Return the (x, y) coordinate for the center point of the cell that contains the specified text.  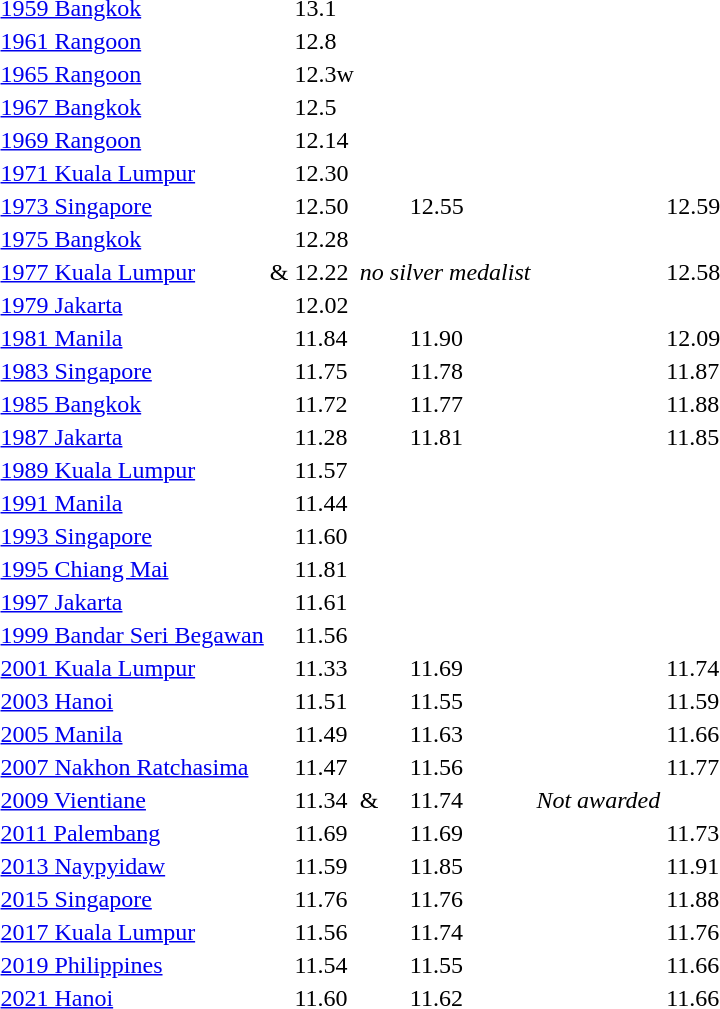
12.50 (324, 206)
12.3w (324, 74)
11.47 (324, 767)
12.5 (324, 107)
11.72 (324, 404)
12.28 (324, 239)
11.61 (324, 602)
11.33 (324, 668)
11.28 (324, 437)
11.84 (324, 338)
12.14 (324, 140)
11.51 (324, 701)
11.60 (324, 536)
12.22 (324, 272)
11.44 (324, 503)
12.8 (324, 41)
11.78 (470, 371)
11.57 (324, 470)
11.77 (470, 404)
no silver medalist (445, 272)
11.59 (324, 866)
Not awarded (598, 800)
12.55 (470, 206)
11.90 (470, 338)
11.63 (470, 734)
11.75 (324, 371)
12.02 (324, 305)
11.34 (324, 800)
12.30 (324, 173)
11.85 (470, 866)
11.49 (324, 734)
11.54 (324, 965)
